Provide the [x, y] coordinate of the cell's center where the given text is located.  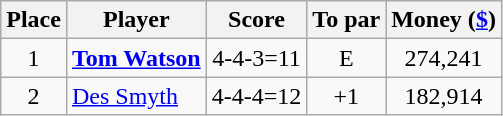
4-4-4=12 [256, 96]
182,914 [444, 96]
274,241 [444, 58]
2 [34, 96]
Tom Watson [136, 58]
+1 [346, 96]
Place [34, 20]
Score [256, 20]
Money ($) [444, 20]
1 [34, 58]
Player [136, 20]
Des Smyth [136, 96]
E [346, 58]
To par [346, 20]
4-4-3=11 [256, 58]
